Pinpoint the cell where the given text exists, returning its (x, y) midpoint coordinate. 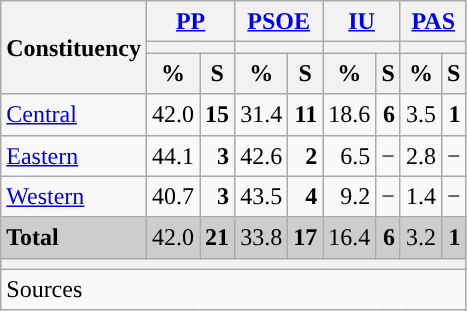
Eastern (74, 156)
PSOE (279, 22)
33.8 (262, 238)
3.2 (420, 238)
6.5 (350, 156)
16.4 (350, 238)
2 (306, 156)
44.1 (172, 156)
IU (362, 22)
4 (306, 196)
PAS (433, 22)
Western (74, 196)
17 (306, 238)
2.8 (420, 156)
43.5 (262, 196)
1.4 (420, 196)
21 (218, 238)
Central (74, 114)
Constituency (74, 48)
40.7 (172, 196)
Total (74, 238)
PP (190, 22)
31.4 (262, 114)
9.2 (350, 196)
42.6 (262, 156)
3.5 (420, 114)
11 (306, 114)
15 (218, 114)
Sources (234, 290)
18.6 (350, 114)
